Output the (x, y) coordinate of the center of the cell containing the given text.  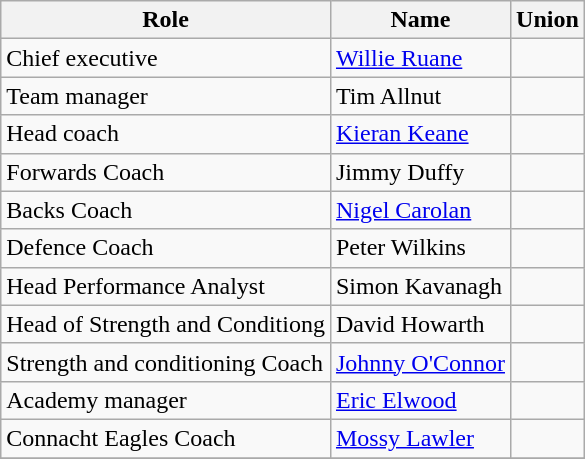
Academy manager (166, 400)
Chief executive (166, 58)
Forwards Coach (166, 172)
Jimmy Duffy (420, 172)
Nigel Carolan (420, 210)
Backs Coach (166, 210)
Connacht Eagles Coach (166, 438)
Name (420, 20)
Eric Elwood (420, 400)
Peter Wilkins (420, 248)
Head coach (166, 134)
Mossy Lawler (420, 438)
Team manager (166, 96)
Tim Allnut (420, 96)
Defence Coach (166, 248)
Willie Ruane (420, 58)
Simon Kavanagh (420, 286)
Head of Strength and Conditiong (166, 324)
Johnny O'Connor (420, 362)
Union (548, 20)
Strength and conditioning Coach (166, 362)
Kieran Keane (420, 134)
Head Performance Analyst (166, 286)
Role (166, 20)
David Howarth (420, 324)
